Find where the given text appears and provide that cell's center as (X, Y) coordinate. 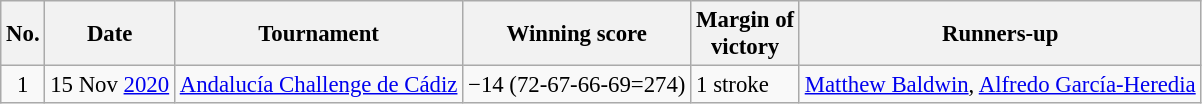
Winning score (577, 34)
Date (110, 34)
Margin ofvictory (746, 34)
Tournament (318, 34)
No. (23, 34)
−14 (72-67-66-69=274) (577, 85)
Matthew Baldwin, Alfredo García-Heredia (1000, 85)
1 stroke (746, 85)
Andalucía Challenge de Cádiz (318, 85)
Runners-up (1000, 34)
15 Nov 2020 (110, 85)
1 (23, 85)
